Find where the given text appears and provide that cell's center as [X, Y] coordinate. 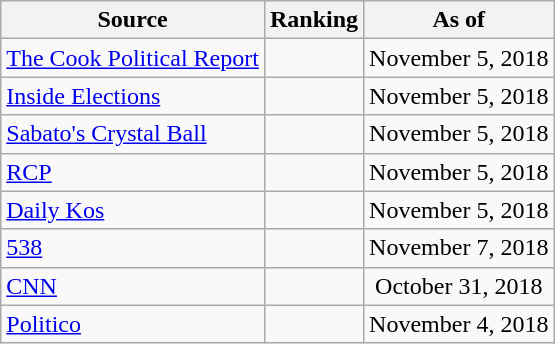
November 4, 2018 [459, 324]
Daily Kos [133, 210]
Inside Elections [133, 96]
October 31, 2018 [459, 286]
November 7, 2018 [459, 248]
538 [133, 248]
Sabato's Crystal Ball [133, 134]
Ranking [314, 20]
RCP [133, 172]
CNN [133, 286]
As of [459, 20]
Source [133, 20]
The Cook Political Report [133, 58]
Politico [133, 324]
